Determine the [x, y] coordinate at the center of the cell enclosing the given text.  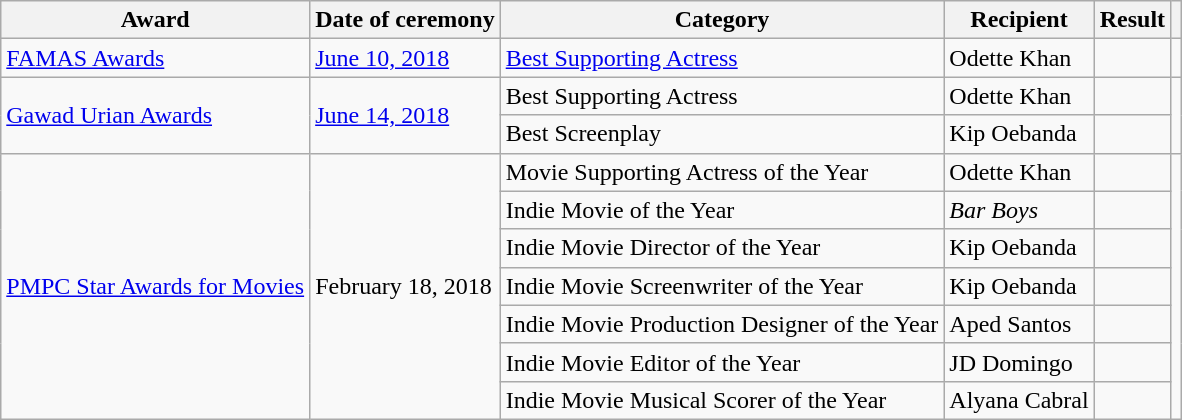
Category [722, 20]
Indie Movie Editor of the Year [722, 362]
FAMAS Awards [156, 58]
June 10, 2018 [406, 58]
Indie Movie Production Designer of the Year [722, 324]
June 14, 2018 [406, 115]
Indie Movie of the Year [722, 210]
Indie Movie Musical Scorer of the Year [722, 400]
Recipient [1019, 20]
Award [156, 20]
Indie Movie Director of the Year [722, 248]
Indie Movie Screenwriter of the Year [722, 286]
Movie Supporting Actress of the Year [722, 172]
Best Screenplay [722, 134]
Gawad Urian Awards [156, 115]
Bar Boys [1019, 210]
February 18, 2018 [406, 286]
JD Domingo [1019, 362]
Alyana Cabral [1019, 400]
Aped Santos [1019, 324]
Result [1132, 20]
Date of ceremony [406, 20]
PMPC Star Awards for Movies [156, 286]
